Return the (x, y) coordinate for the center point of the cell that contains the specified text.  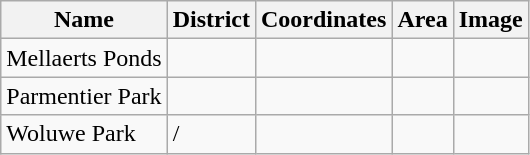
Woluwe Park (84, 134)
District (211, 20)
/ (211, 134)
Coordinates (323, 20)
Name (84, 20)
Mellaerts Ponds (84, 58)
Parmentier Park (84, 96)
Area (422, 20)
Image (490, 20)
